From the cell containing the given text, extract its center point as (X, Y) coordinate. 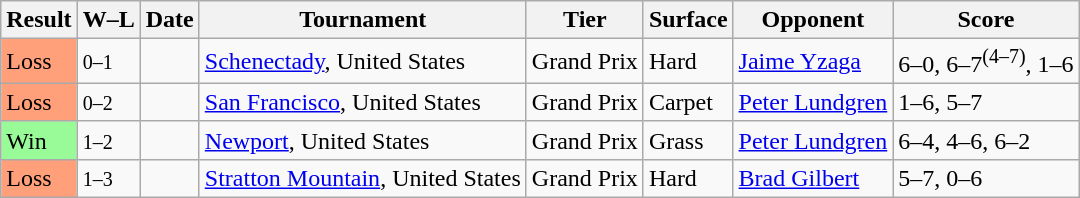
W–L (108, 20)
0–1 (108, 62)
Carpet (688, 102)
Date (170, 20)
Win (39, 140)
1–3 (108, 178)
0–2 (108, 102)
6–0, 6–7(4–7), 1–6 (986, 62)
Tournament (362, 20)
Grass (688, 140)
Jaime Yzaga (813, 62)
6–4, 4–6, 6–2 (986, 140)
1–2 (108, 140)
1–6, 5–7 (986, 102)
Surface (688, 20)
Result (39, 20)
Brad Gilbert (813, 178)
Tier (584, 20)
Score (986, 20)
San Francisco, United States (362, 102)
Stratton Mountain, United States (362, 178)
5–7, 0–6 (986, 178)
Schenectady, United States (362, 62)
Opponent (813, 20)
Newport, United States (362, 140)
